Extract the (X, Y) coordinate from the center of the cell holding the provided text.  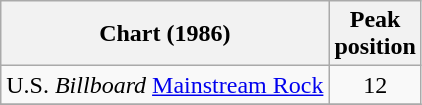
Peakposition (375, 34)
Chart (1986) (165, 34)
U.S. Billboard Mainstream Rock (165, 85)
12 (375, 85)
